Locate the cell with the specified text and output its [x, y] center coordinate. 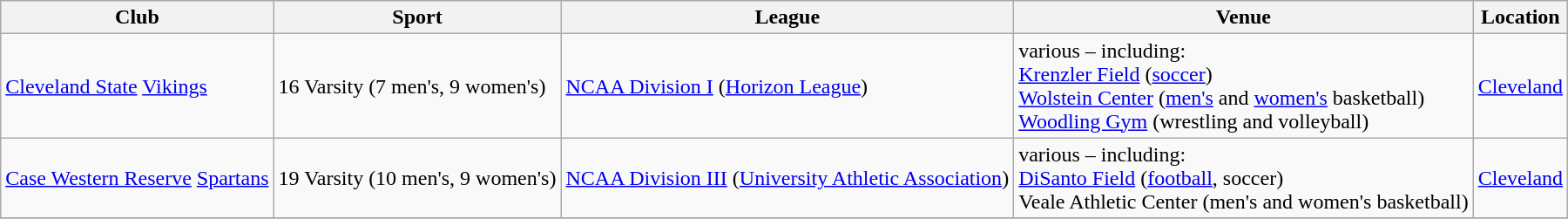
various – including:Krenzler Field (soccer)Wolstein Center (men's and women's basketball)Woodling Gym (wrestling and volleyball) [1244, 86]
Venue [1244, 17]
various – including:DiSanto Field (football, soccer)Veale Athletic Center (men's and women's basketball) [1244, 178]
Club [138, 17]
NCAA Division I (Horizon League) [787, 86]
Sport [417, 17]
Location [1520, 17]
Case Western Reserve Spartans [138, 178]
Cleveland State Vikings [138, 86]
NCAA Division III (University Athletic Association) [787, 178]
16 Varsity (7 men's, 9 women's) [417, 86]
League [787, 17]
19 Varsity (10 men's, 9 women's) [417, 178]
